Return (x, y) of the center of cell containing provided text 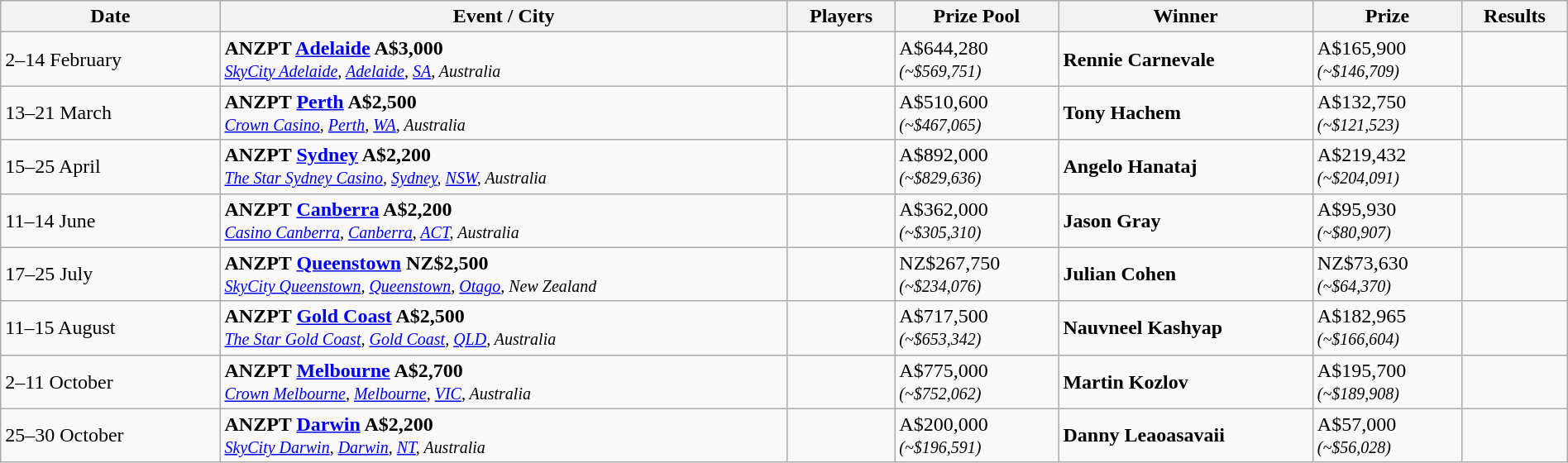
2–14 February (111, 60)
11–14 June (111, 220)
ANZPT Queenstown NZ$2,500SkyCity Queenstown, Queenstown, Otago, New Zealand (504, 274)
Tony Hachem (1186, 112)
ANZPT Canberra A$2,200Casino Canberra, Canberra, ACT, Australia (504, 220)
NZ$73,630(~$64,370) (1387, 274)
Results (1515, 17)
ANZPT Adelaide A$3,000SkyCity Adelaide, Adelaide, SA, Australia (504, 60)
Rennie Carnevale (1186, 60)
A$892,000(~$829,636) (977, 167)
Julian Cohen (1186, 274)
A$644,280(~$569,751) (977, 60)
Prize Pool (977, 17)
A$775,000(~$752,062) (977, 382)
Martin Kozlov (1186, 382)
Prize (1387, 17)
13–21 March (111, 112)
A$195,700(~$189,908) (1387, 382)
Danny Leaoasavaii (1186, 435)
A$95,930(~$80,907) (1387, 220)
2–11 October (111, 382)
Event / City (504, 17)
A$165,900(~$146,709) (1387, 60)
Winner (1186, 17)
A$219,432(~$204,091) (1387, 167)
ANZPT Gold Coast A$2,500The Star Gold Coast, Gold Coast, QLD, Australia (504, 327)
ANZPT Perth A$2,500Crown Casino, Perth, WA, Australia (504, 112)
15–25 April (111, 167)
NZ$267,750(~$234,076) (977, 274)
Date (111, 17)
Angelo Hanataj (1186, 167)
A$362,000(~$305,310) (977, 220)
11–15 August (111, 327)
A$717,500(~$653,342) (977, 327)
17–25 July (111, 274)
Nauvneel Kashyap (1186, 327)
ANZPT Darwin A$2,200SkyCity Darwin, Darwin, NT, Australia (504, 435)
Jason Gray (1186, 220)
A$510,600(~$467,065) (977, 112)
A$182,965(~$166,604) (1387, 327)
25–30 October (111, 435)
A$132,750(~$121,523) (1387, 112)
ANZPT Melbourne A$2,700Crown Melbourne, Melbourne, VIC, Australia (504, 382)
ANZPT Sydney A$2,200The Star Sydney Casino, Sydney, NSW, Australia (504, 167)
A$200,000(~$196,591) (977, 435)
A$57,000(~$56,028) (1387, 435)
Players (841, 17)
